Identify which cell holds the provided text, then report its (x, y) central coordinate. 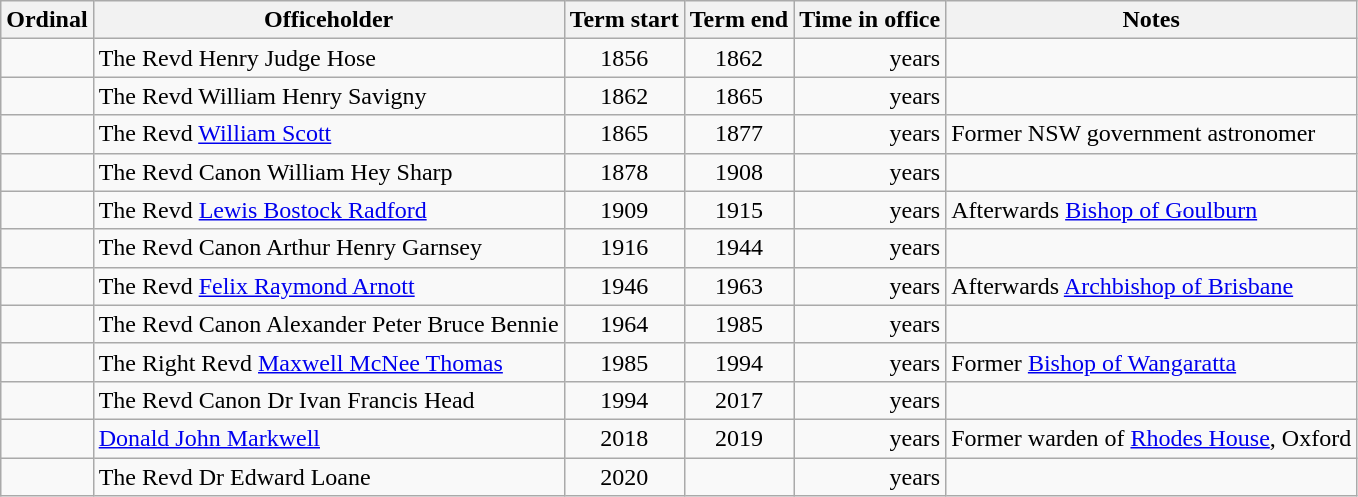
1878 (624, 172)
1877 (739, 134)
The Revd Canon Alexander Peter Bruce Bennie (328, 324)
The Revd Felix Raymond Arnott (328, 286)
1964 (624, 324)
1909 (624, 210)
1908 (739, 172)
2020 (624, 477)
1946 (624, 286)
The Revd Canon William Hey Sharp (328, 172)
Donald John Markwell (328, 438)
1916 (624, 248)
Term end (739, 20)
Notes (1152, 20)
2019 (739, 438)
1915 (739, 210)
The Right Revd Maxwell McNee Thomas (328, 362)
The Revd Canon Arthur Henry Garnsey (328, 248)
Officeholder (328, 20)
2017 (739, 400)
The Revd Canon Dr Ivan Francis Head (328, 400)
Ordinal (47, 20)
1963 (739, 286)
Former warden of Rhodes House, Oxford (1152, 438)
Term start (624, 20)
Former Bishop of Wangaratta (1152, 362)
The Revd William Henry Savigny (328, 96)
The Revd Dr Edward Loane (328, 477)
2018 (624, 438)
Former NSW government astronomer (1152, 134)
The Revd Lewis Bostock Radford (328, 210)
Afterwards Archbishop of Brisbane (1152, 286)
Afterwards Bishop of Goulburn (1152, 210)
Time in office (870, 20)
The Revd Henry Judge Hose (328, 58)
The Revd William Scott (328, 134)
1856 (624, 58)
1944 (739, 248)
